Locate the cell with the specified text and output its [X, Y] center coordinate. 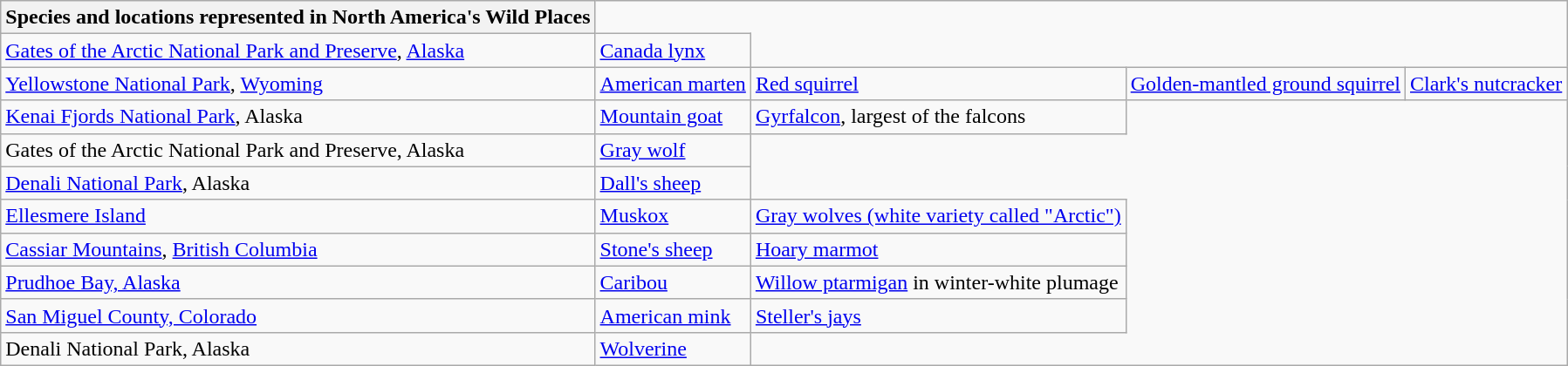
American marten [673, 84]
Clark's nutcracker [1485, 84]
Caribou [673, 282]
Hoary marmot [938, 249]
Red squirrel [938, 84]
Ellesmere Island [298, 216]
Yellowstone National Park, Wyoming [298, 84]
Stone's sheep [673, 249]
Cassiar Mountains, British Columbia [298, 249]
Golden-mantled ground squirrel [1265, 84]
Gray wolf [673, 150]
Dall's sheep [673, 183]
Kenai Fjords National Park, Alaska [298, 117]
Prudhoe Bay, Alaska [298, 282]
American mink [673, 315]
Canada lynx [673, 51]
San Miguel County, Colorado [298, 315]
Willow ptarmigan in winter-white plumage [938, 282]
Muskox [673, 216]
Gyrfalcon, largest of the falcons [938, 117]
Gray wolves (white variety called "Arctic") [938, 216]
Mountain goat [673, 117]
Steller's jays [938, 315]
Species and locations represented in North America's Wild Places [298, 17]
Wolverine [673, 349]
